Search for the cell housing the specified text and yield its [X, Y] center coordinate. 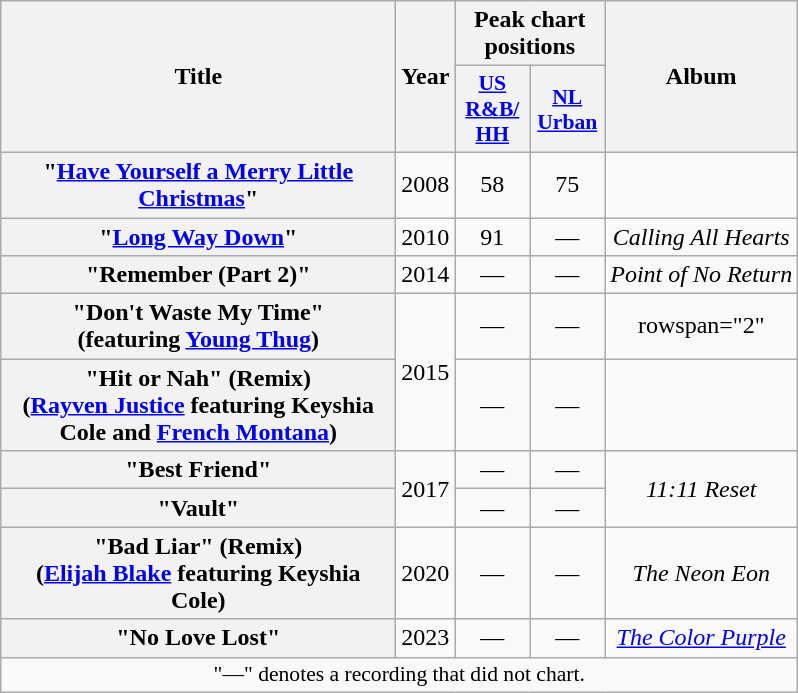
The Neon Eon [702, 573]
Peak chart positions [530, 34]
USR&B/HH [492, 110]
Point of No Return [702, 275]
The Color Purple [702, 638]
2008 [426, 184]
58 [492, 184]
2023 [426, 638]
Title [198, 77]
Calling All Hearts [702, 237]
NLUrban [568, 110]
"Vault" [198, 508]
"Best Friend" [198, 470]
"Have Yourself a Merry Little Christmas" [198, 184]
75 [568, 184]
Album [702, 77]
Year [426, 77]
11:11 Reset [702, 489]
"No Love Lost" [198, 638]
2020 [426, 573]
2015 [426, 372]
"Hit or Nah" (Remix)(Rayven Justice featuring Keyshia Cole and French Montana) [198, 405]
"Long Way Down" [198, 237]
"—" denotes a recording that did not chart. [400, 675]
"Remember (Part 2)" [198, 275]
2014 [426, 275]
91 [492, 237]
2017 [426, 489]
rowspan="2" [702, 326]
"Bad Liar" (Remix)(Elijah Blake featuring Keyshia Cole) [198, 573]
2010 [426, 237]
"Don't Waste My Time"(featuring Young Thug) [198, 326]
